Capture the cell that displays the provided text and extract its (X, Y) central coordinate. 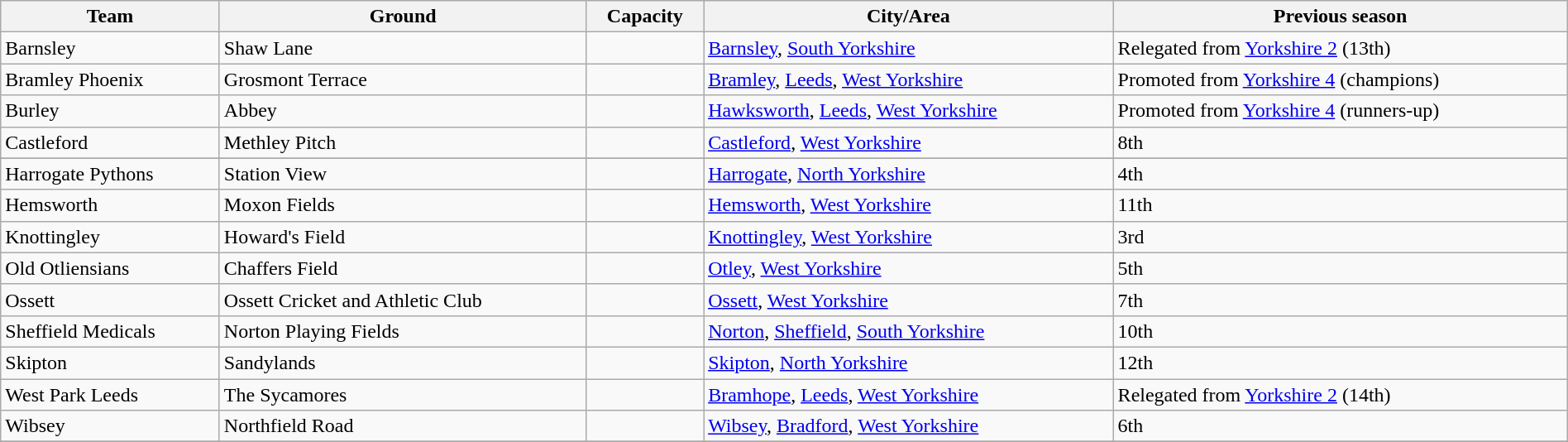
Norton, Sheffield, South Yorkshire (908, 331)
Abbey (403, 111)
Sandylands (403, 363)
8th (1340, 142)
Methley Pitch (403, 142)
Promoted from Yorkshire 4 (runners-up) (1340, 111)
Harrogate Pythons (111, 174)
Barnsley (111, 48)
6th (1340, 426)
Otley, West Yorkshire (908, 268)
Previous season (1340, 17)
Grosmont Terrace (403, 79)
Wibsey (111, 426)
Skipton (111, 363)
Bramhope, Leeds, West Yorkshire (908, 395)
3rd (1340, 237)
Wibsey, Bradford, West Yorkshire (908, 426)
Barnsley, South Yorkshire (908, 48)
Ground (403, 17)
Knottingley (111, 237)
Howard's Field (403, 237)
Shaw Lane (403, 48)
Relegated from Yorkshire 2 (13th) (1340, 48)
Burley (111, 111)
Skipton, North Yorkshire (908, 363)
Team (111, 17)
5th (1340, 268)
4th (1340, 174)
City/Area (908, 17)
Moxon Fields (403, 205)
Ossett, West Yorkshire (908, 300)
10th (1340, 331)
Sheffield Medicals (111, 331)
Chaffers Field (403, 268)
Hemsworth, West Yorkshire (908, 205)
Bramley, Leeds, West Yorkshire (908, 79)
Bramley Phoenix (111, 79)
The Sycamores (403, 395)
Ossett Cricket and Athletic Club (403, 300)
Castleford (111, 142)
Promoted from Yorkshire 4 (champions) (1340, 79)
Station View (403, 174)
Norton Playing Fields (403, 331)
West Park Leeds (111, 395)
Knottingley, West Yorkshire (908, 237)
Northfield Road (403, 426)
Capacity (645, 17)
Castleford, West Yorkshire (908, 142)
Old Otliensians (111, 268)
Hemsworth (111, 205)
Ossett (111, 300)
7th (1340, 300)
Relegated from Yorkshire 2 (14th) (1340, 395)
12th (1340, 363)
Hawksworth, Leeds, West Yorkshire (908, 111)
11th (1340, 205)
Harrogate, North Yorkshire (908, 174)
